Search for the cell housing the specified text and yield its (x, y) center coordinate. 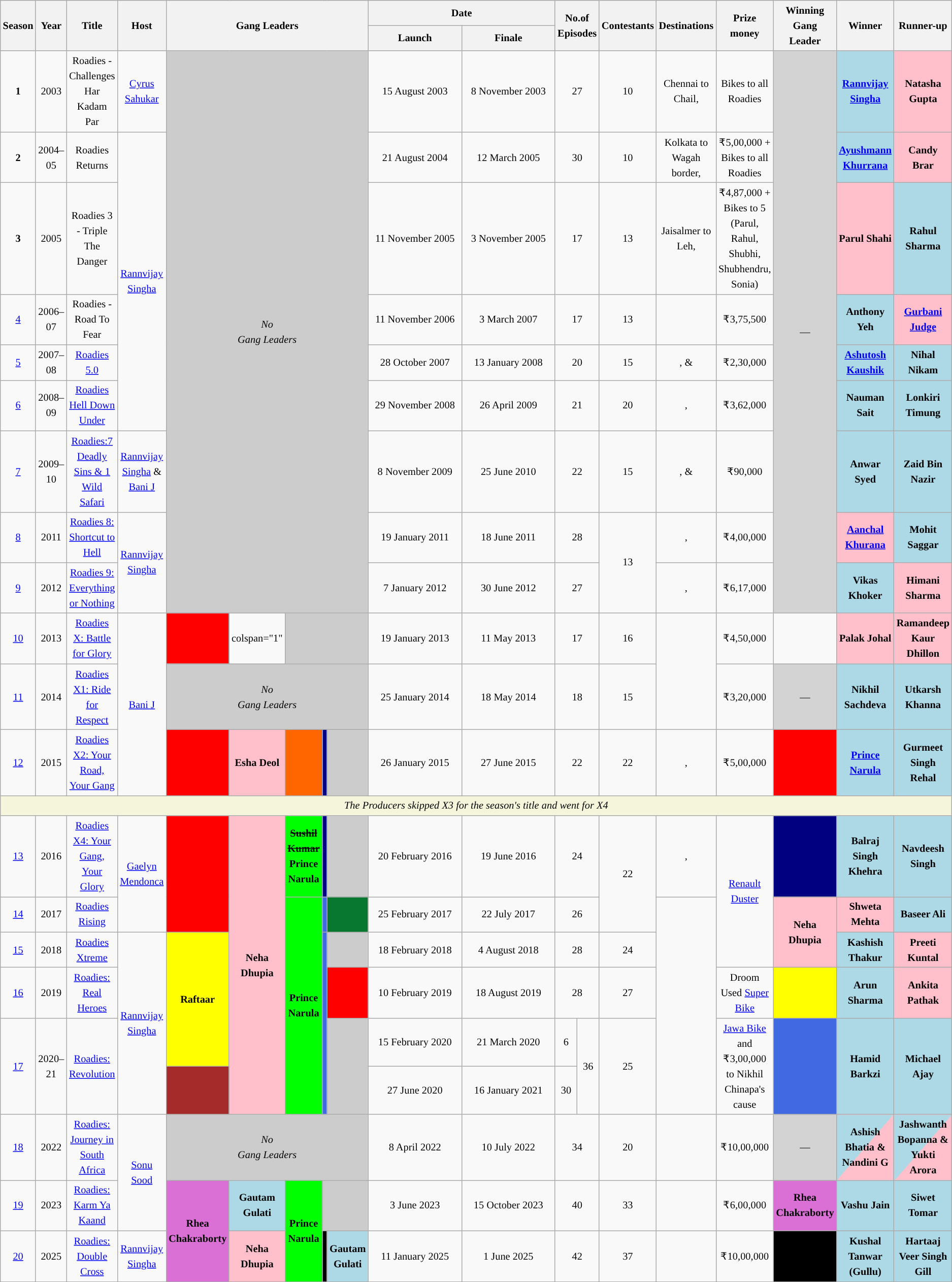
Roadies Xtreme (92, 950)
15 August 2003 (415, 91)
8 November 2009 (415, 471)
5 (18, 363)
19 (18, 1205)
2023 (51, 1205)
Nauman Sait (865, 405)
34 (577, 1147)
8 November 2003 (508, 91)
Gaelyn Mendonca (142, 874)
Raftaar (198, 999)
2011 (51, 537)
Baseer Ali (923, 914)
Natasha Gupta (923, 91)
Sushil KumarPrince Narula (304, 856)
2019 (51, 992)
Parul Shahi (865, 238)
2017 (51, 914)
11 (18, 697)
2004–05 (51, 157)
Cyrus Sahukar (142, 91)
Anthony Yeh (865, 319)
2022 (51, 1147)
₹3,62,000 (744, 405)
12 March 2005 (508, 157)
9 (18, 588)
Zaid Bin Nazir (923, 471)
Gurbani Judge (923, 319)
21 (577, 405)
25 June 2010 (508, 471)
11 November 2006 (415, 319)
7 January 2012 (415, 588)
Renault Duster (744, 892)
2025 (51, 1256)
Bikes to all Roadies (744, 91)
2005 (51, 238)
10 February 2019 (415, 992)
Anwar Syed (865, 471)
1 (18, 91)
Date (462, 13)
Rannvijay Singha & Bani J (142, 471)
7 (18, 471)
Rahul Sharma (923, 238)
Launch (415, 38)
Winner (865, 25)
2015 (51, 762)
Roadies Returns (92, 157)
₹5,00,000 (744, 762)
Jawa Bike and ₹3,00,000 to Nikhil Chinapa's cause (744, 1066)
4 August 2018 (508, 950)
2014 (51, 697)
8 April 2022 (415, 1147)
42 (577, 1256)
Navdeesh Singh (923, 856)
18 June 2011 (508, 537)
Roadies: Journey in South Africa (92, 1147)
Title (92, 25)
No.of Episodes (577, 25)
Host (142, 25)
2 (18, 157)
Ankita Pathak (923, 992)
10 July 2022 (508, 1147)
Year (51, 25)
Himani Sharma (923, 588)
Destinations (686, 25)
36 (588, 1066)
Contestants (628, 25)
Shweta Mehta (865, 914)
Kushal Tanwar (Gullu) (865, 1256)
Roadies 5.0 (92, 363)
18 August 2019 (508, 992)
2006–07 (51, 319)
11 November 2005 (415, 238)
2020–21 (51, 1066)
20 February 2016 (415, 856)
14 (18, 914)
₹5,00,000 + Bikes to all Roadies (744, 157)
27 June 2020 (415, 1090)
15 February 2020 (415, 1042)
2009–10 (51, 471)
Siwet Tomar (923, 1205)
2003 (51, 91)
Gurmeet Singh Rehal (923, 762)
Michael Ajay (923, 1066)
Kashish Thakur (865, 950)
3 March 2007 (508, 319)
Aanchal Khurana (865, 537)
₹90,000 (744, 471)
26 (577, 914)
Vikas Khoker (865, 588)
28 October 2007 (415, 363)
Arun Sharma (865, 992)
3 June 2023 (415, 1205)
2012 (51, 588)
Jaisalmer to Leh, (686, 238)
Hamid Barkzi (865, 1066)
37 (628, 1256)
Roadies - Road To Fear (92, 319)
Ashish Bhatia & Nandini G (865, 1147)
Winning Gang Leader (805, 25)
Utkarsh Khanna (923, 697)
2007–08 (51, 363)
Hartaaj Veer Singh Gill (923, 1256)
₹4,50,000 (744, 638)
Lonkiri Timung (923, 405)
25 February 2017 (415, 914)
3 (18, 238)
19 January 2011 (415, 537)
18 February 2018 (415, 950)
2008–09 (51, 405)
Roadies X: Battle for Glory (92, 638)
19 January 2013 (415, 638)
Season (18, 25)
colspan="1" (257, 638)
Roadies X4: Your Gang, Your Glory (92, 856)
Runner-up (923, 25)
26 January 2015 (415, 762)
Roadies Rising (92, 914)
16 January 2021 (508, 1090)
1 June 2025 (508, 1256)
Jashwanth Bopanna & Yukti Arora (923, 1147)
3 November 2005 (508, 238)
29 November 2008 (415, 405)
Ashutosh Kaushik (865, 363)
30 June 2012 (508, 588)
Roadies: Real Heroes (92, 992)
Mohit Saggar (923, 537)
2016 (51, 856)
Palak Johal (865, 638)
12 (18, 762)
Bani J (142, 704)
27 June 2015 (508, 762)
2013 (51, 638)
Roadies 8: Shortcut to Hell (92, 537)
15 October 2023 (508, 1205)
Nikhil Sachdeva (865, 697)
8 (18, 537)
₹3,20,000 (744, 697)
Roadies Hell Down Under (92, 405)
Chennai to Chail, (686, 91)
25 January 2014 (415, 697)
22 July 2017 (508, 914)
21 March 2020 (508, 1042)
Preeti Kuntal (923, 950)
Balraj Singh Khehra (865, 856)
Droom Used Super Bike (744, 992)
11 May 2013 (508, 638)
Ayushmann Khurrana (865, 157)
Prize money (744, 25)
Finale (508, 38)
Roadies: Karm Ya Kaand (92, 1205)
Roadies:7 Deadly Sins & 1 Wild Safari (92, 471)
₹2,30,000 (744, 363)
19 June 2016 (508, 856)
Kolkata to Wagah border, (686, 157)
Roadies - Challenges Har Kadam Par (92, 91)
25 (628, 1066)
Roadies 9: Everything or Nothing (92, 588)
₹4,00,000 (744, 537)
13 January 2008 (508, 363)
Esha Deol (257, 762)
The Producers skipped X3 for the season's title and went for X4 (476, 806)
Sonu Sood (142, 1172)
Candy Brar (923, 157)
Roadies X2: Your Road, Your Gang (92, 762)
Ramandeep Kaur Dhillon (923, 638)
21 August 2004 (415, 157)
Roadies X1: Ride for Respect (92, 697)
2018 (51, 950)
18 May 2014 (508, 697)
₹4,87,000 + Bikes to 5 (Parul, Rahul, Shubhi, Shubhendru, Sonia) (744, 238)
Roadies: Double Cross (92, 1256)
40 (577, 1205)
Gang Leaders (267, 25)
₹6,17,000 (744, 588)
₹6,00,000 (744, 1205)
Nihal Nikam (923, 363)
Roadies: Revolution (92, 1066)
₹3,75,500 (744, 319)
33 (628, 1205)
Roadies 3 - Triple The Danger (92, 238)
4 (18, 319)
11 January 2025 (415, 1256)
Vashu Jain (865, 1205)
26 April 2009 (508, 405)
